Find where the given text appears and provide that cell's center as [X, Y] coordinate. 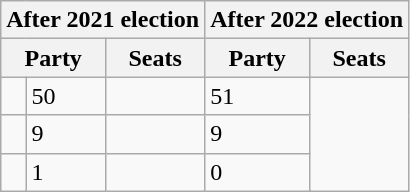
51 [258, 96]
After 2022 election [307, 20]
0 [258, 172]
1 [66, 172]
After 2021 election [103, 20]
50 [66, 96]
